Locate the cell with the specified text and output its [x, y] center coordinate. 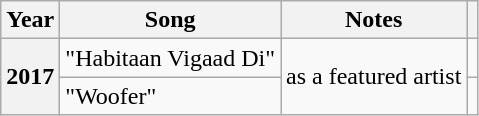
as a featured artist [374, 77]
Year [30, 20]
Notes [374, 20]
2017 [30, 77]
"Habitaan Vigaad Di" [170, 58]
"Woofer" [170, 96]
Song [170, 20]
